Pinpoint the cell where the given text exists, returning its [x, y] midpoint coordinate. 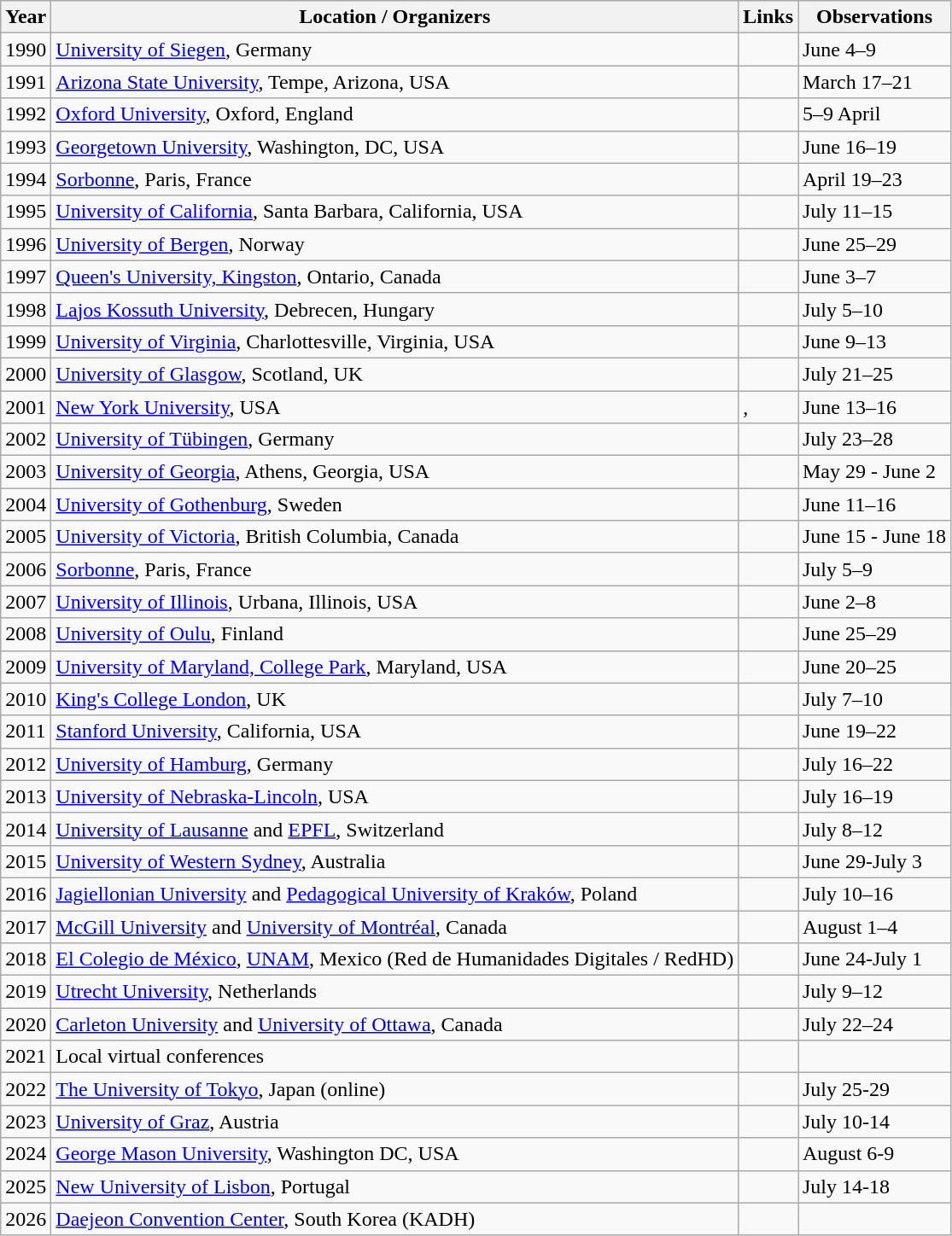
2009 [26, 667]
Queen's University, Kingston, Ontario, Canada [394, 277]
1997 [26, 277]
July 23–28 [874, 440]
July 16–22 [874, 764]
2019 [26, 992]
2003 [26, 472]
Stanford University, California, USA [394, 732]
, [768, 407]
University of Gothenburg, Sweden [394, 504]
2024 [26, 1154]
June 4–9 [874, 50]
July 8–12 [874, 829]
July 7–10 [874, 699]
Arizona State University, Tempe, Arizona, USA [394, 82]
July 10-14 [874, 1122]
University of Graz, Austria [394, 1122]
July 25-29 [874, 1089]
2023 [26, 1122]
University of Siegen, Germany [394, 50]
Observations [874, 17]
July 9–12 [874, 992]
University of Illinois, Urbana, Illinois, USA [394, 602]
2006 [26, 569]
1998 [26, 309]
July 16–19 [874, 796]
2020 [26, 1024]
The University of Tokyo, Japan (online) [394, 1089]
2018 [26, 959]
University of Glasgow, Scotland, UK [394, 374]
June 2–8 [874, 602]
Location / Organizers [394, 17]
June 20–25 [874, 667]
2021 [26, 1057]
2000 [26, 374]
2017 [26, 926]
July 22–24 [874, 1024]
1992 [26, 114]
June 11–16 [874, 504]
McGill University and University of Montréal, Canada [394, 926]
2013 [26, 796]
June 19–22 [874, 732]
5–9 April [874, 114]
July 21–25 [874, 374]
June 15 - June 18 [874, 537]
July 10–16 [874, 894]
July 11–15 [874, 212]
University of Oulu, Finland [394, 634]
April 19–23 [874, 179]
Georgetown University, Washington, DC, USA [394, 147]
1999 [26, 341]
University of Hamburg, Germany [394, 764]
June 9–13 [874, 341]
July 5–10 [874, 309]
Local virtual conferences [394, 1057]
May 29 - June 2 [874, 472]
University of Maryland, College Park, Maryland, USA [394, 667]
Carleton University and University of Ottawa, Canada [394, 1024]
2015 [26, 861]
2011 [26, 732]
2008 [26, 634]
2005 [26, 537]
1993 [26, 147]
University of Georgia, Athens, Georgia, USA [394, 472]
Utrecht University, Netherlands [394, 992]
2022 [26, 1089]
University of Tübingen, Germany [394, 440]
1994 [26, 179]
Lajos Kossuth University, Debrecen, Hungary [394, 309]
Daejeon Convention Center, South Korea (KADH) [394, 1219]
2007 [26, 602]
July 14-18 [874, 1186]
Year [26, 17]
2004 [26, 504]
New University of Lisbon, Portugal [394, 1186]
El Colegio de México, UNAM, Mexico (Red de Humanidades Digitales / RedHD) [394, 959]
Oxford University, Oxford, England [394, 114]
University of Nebraska-Lincoln, USA [394, 796]
King's College London, UK [394, 699]
Jagiellonian University and Pedagogical University of Kraków, Poland [394, 894]
George Mason University, Washington DC, USA [394, 1154]
August 1–4 [874, 926]
University of Victoria, British Columbia, Canada [394, 537]
University of Virginia, Charlottesville, Virginia, USA [394, 341]
2016 [26, 894]
1996 [26, 244]
July 5–9 [874, 569]
1991 [26, 82]
June 3–7 [874, 277]
Links [768, 17]
March 17–21 [874, 82]
2010 [26, 699]
2026 [26, 1219]
2025 [26, 1186]
August 6-9 [874, 1154]
University of Western Sydney, Australia [394, 861]
2014 [26, 829]
University of California, Santa Barbara, California, USA [394, 212]
University of Lausanne and EPFL, Switzerland [394, 829]
June 13–16 [874, 407]
June 16–19 [874, 147]
1990 [26, 50]
2002 [26, 440]
New York University, USA [394, 407]
1995 [26, 212]
University of Bergen, Norway [394, 244]
June 24-July 1 [874, 959]
2012 [26, 764]
June 29-July 3 [874, 861]
2001 [26, 407]
